Provide the (X, Y) coordinate of the cell's center where the given text is located.  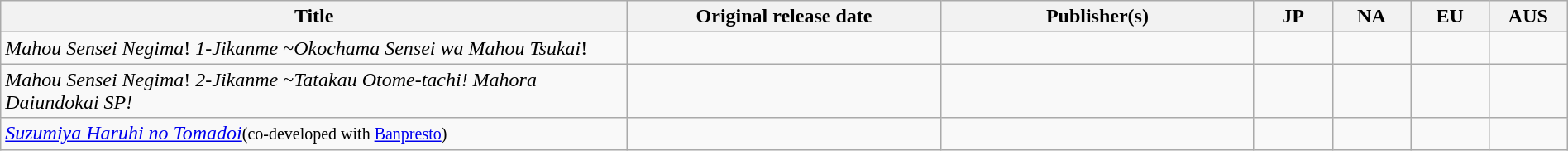
Mahou Sensei Negima! 2-Jikanme ~Tatakau Otome-tachi! Mahora Daiundokai SP! (314, 91)
Mahou Sensei Negima! 1-Jikanme ~Okochama Sensei wa Mahou Tsukai! (314, 48)
Original release date (784, 17)
Publisher(s) (1097, 17)
AUS (1528, 17)
Title (314, 17)
Suzumiya Haruhi no Tomadoi(co-developed with Banpresto) (314, 134)
EU (1451, 17)
NA (1371, 17)
JP (1293, 17)
